Output the [X, Y] coordinate of the center of the cell containing the given text.  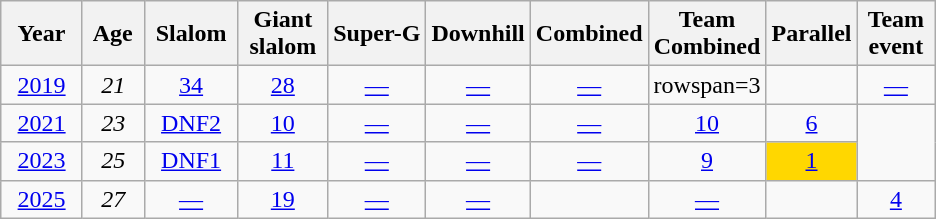
4 [896, 199]
DNF2 [191, 123]
11 [283, 161]
2021 [42, 123]
23 [113, 123]
1 [812, 161]
34 [191, 85]
Downhill [478, 34]
Age [113, 34]
Slalom [191, 34]
2023 [42, 161]
2025 [42, 199]
28 [283, 85]
25 [113, 161]
9 [707, 161]
6 [812, 123]
Combined [589, 34]
Giant slalom [283, 34]
Parallel [812, 34]
19 [283, 199]
Super-G [377, 34]
Year [42, 34]
27 [113, 199]
21 [113, 85]
2019 [42, 85]
Team event [896, 34]
rowspan=3 [707, 85]
TeamCombined [707, 34]
DNF1 [191, 161]
